Find where the given text appears and provide that cell's center as [x, y] coordinate. 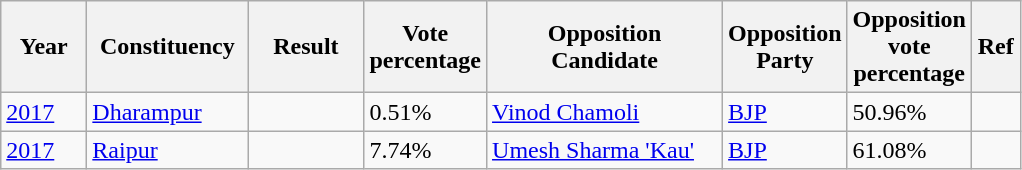
Opposition vote percentage [909, 47]
Year [44, 47]
Ref [996, 47]
7.74% [426, 150]
Vote percentage [426, 47]
Opposition Candidate [605, 47]
50.96% [909, 112]
Opposition Party [785, 47]
0.51% [426, 112]
Dharampur [168, 112]
Vinod Chamoli [605, 112]
Umesh Sharma 'Kau' [605, 150]
Result [306, 47]
Constituency [168, 47]
Raipur [168, 150]
61.08% [909, 150]
